Output the [x, y] coordinate of the center of the cell containing the given text.  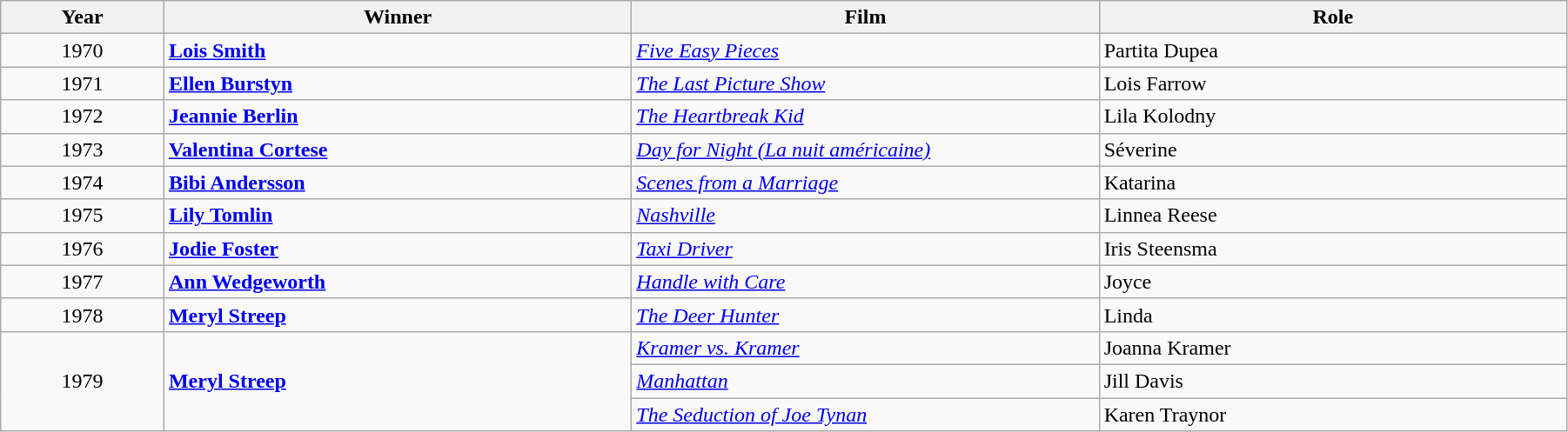
Film [865, 17]
1973 [83, 150]
1976 [83, 249]
1971 [83, 83]
Five Easy Pieces [865, 50]
Ellen Burstyn [397, 83]
The Seduction of Joe Tynan [865, 415]
Katarina [1333, 183]
Handle with Care [865, 282]
1978 [83, 315]
Joanna Kramer [1333, 348]
1977 [83, 282]
Valentina Cortese [397, 150]
Jodie Foster [397, 249]
Linnea Reese [1333, 216]
Jeannie Berlin [397, 116]
Nashville [865, 216]
Bibi Andersson [397, 183]
Winner [397, 17]
The Heartbreak Kid [865, 116]
Year [83, 17]
Karen Traynor [1333, 415]
Joyce [1333, 282]
1974 [83, 183]
The Deer Hunter [865, 315]
1970 [83, 50]
Day for Night (La nuit américaine) [865, 150]
Iris Steensma [1333, 249]
1979 [83, 381]
Role [1333, 17]
Lois Smith [397, 50]
Linda [1333, 315]
Jill Davis [1333, 381]
Taxi Driver [865, 249]
Lois Farrow [1333, 83]
Séverine [1333, 150]
Ann Wedgeworth [397, 282]
Partita Dupea [1333, 50]
Scenes from a Marriage [865, 183]
1975 [83, 216]
The Last Picture Show [865, 83]
Kramer vs. Kramer [865, 348]
Manhattan [865, 381]
1972 [83, 116]
Lily Tomlin [397, 216]
Lila Kolodny [1333, 116]
